Detect which cell encompasses the target text, then output its [x, y] center coordinate. 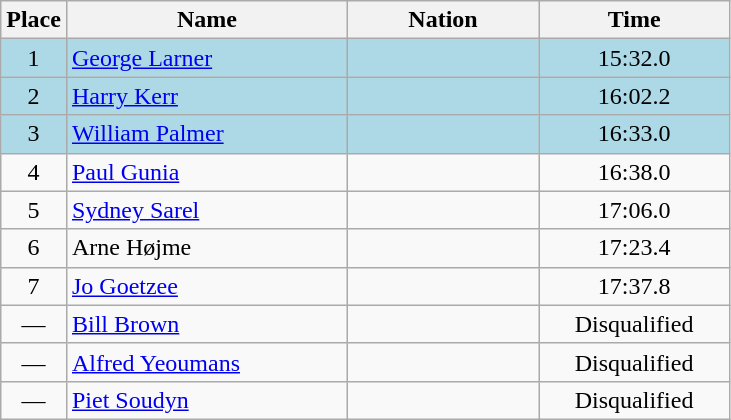
Arne Højme [206, 248]
1 [34, 58]
Place [34, 20]
Bill Brown [206, 324]
3 [34, 134]
16:33.0 [634, 134]
Paul Gunia [206, 172]
16:38.0 [634, 172]
William Palmer [206, 134]
Harry Kerr [206, 96]
Time [634, 20]
Alfred Yeoumans [206, 362]
George Larner [206, 58]
Piet Soudyn [206, 400]
17:23.4 [634, 248]
2 [34, 96]
7 [34, 286]
Sydney Sarel [206, 210]
6 [34, 248]
17:37.8 [634, 286]
4 [34, 172]
Name [206, 20]
16:02.2 [634, 96]
5 [34, 210]
Jo Goetzee [206, 286]
17:06.0 [634, 210]
Nation [444, 20]
15:32.0 [634, 58]
